Identify which cell holds the provided text, then report its (X, Y) central coordinate. 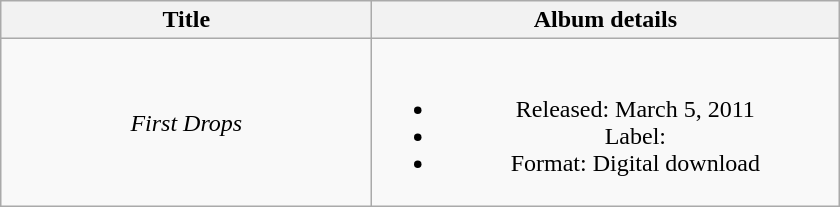
First Drops (186, 122)
Title (186, 20)
Album details (606, 20)
Released: March 5, 2011Label:Format: Digital download (606, 122)
